Identify which cell holds the provided text, then report its [X, Y] central coordinate. 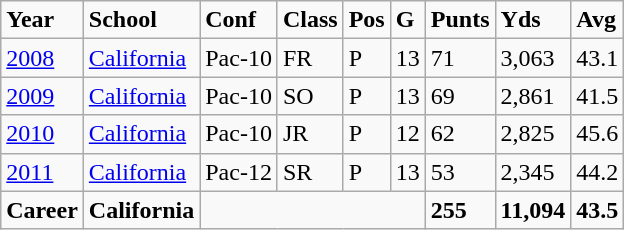
Avg [598, 20]
71 [460, 58]
2,825 [533, 134]
41.5 [598, 96]
44.2 [598, 172]
43.1 [598, 58]
2009 [42, 96]
3,063 [533, 58]
11,094 [533, 210]
12 [408, 134]
Punts [460, 20]
Pac-12 [239, 172]
Class [310, 20]
G [408, 20]
Conf [239, 20]
45.6 [598, 134]
2,345 [533, 172]
255 [460, 210]
FR [310, 58]
69 [460, 96]
Career [42, 210]
School [141, 20]
Pos [366, 20]
Yds [533, 20]
JR [310, 134]
SR [310, 172]
2010 [42, 134]
53 [460, 172]
2008 [42, 58]
2011 [42, 172]
SO [310, 96]
62 [460, 134]
2,861 [533, 96]
Year [42, 20]
43.5 [598, 210]
